Output the (X, Y) coordinate of the center of the cell containing the given text.  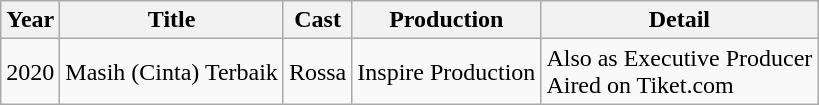
Title (172, 20)
Also as Executive ProducerAired on Tiket.com (680, 72)
Masih (Cinta) Terbaik (172, 72)
Production (446, 20)
Inspire Production (446, 72)
Cast (317, 20)
Year (30, 20)
Rossa (317, 72)
Detail (680, 20)
2020 (30, 72)
